Detect which cell encompasses the target text, then output its (X, Y) center coordinate. 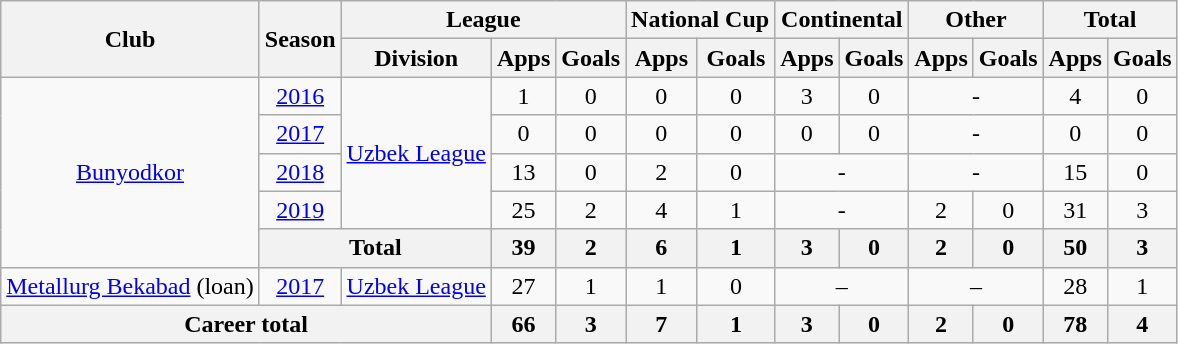
27 (523, 286)
League (484, 20)
7 (662, 324)
25 (523, 210)
78 (1075, 324)
Other (976, 20)
National Cup (700, 20)
2018 (300, 172)
66 (523, 324)
Career total (246, 324)
50 (1075, 248)
39 (523, 248)
31 (1075, 210)
Metallurg Bekabad (loan) (130, 286)
Division (416, 58)
Continental (842, 20)
Club (130, 39)
2016 (300, 96)
13 (523, 172)
6 (662, 248)
Bunyodkor (130, 172)
15 (1075, 172)
28 (1075, 286)
Season (300, 39)
2019 (300, 210)
